Locate the cell with the specified text and output its (X, Y) center coordinate. 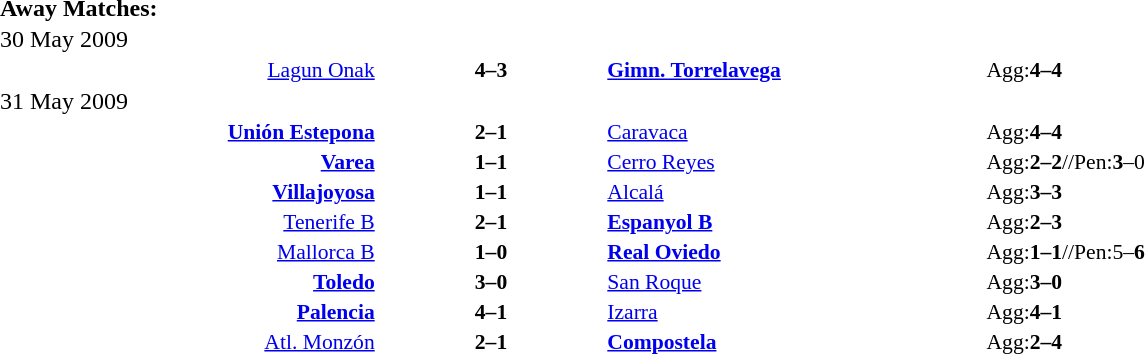
4–3 (492, 70)
Real Oviedo (795, 252)
Caravaca (795, 132)
Cerro Reyes (795, 162)
Gimn. Torrelavega (795, 70)
4–1 (492, 312)
1–0 (492, 252)
Espanyol B (795, 222)
Izarra (795, 312)
3–0 (492, 282)
Alcalá (795, 192)
San Roque (795, 282)
